Output the [X, Y] coordinate of the center of the cell containing the given text.  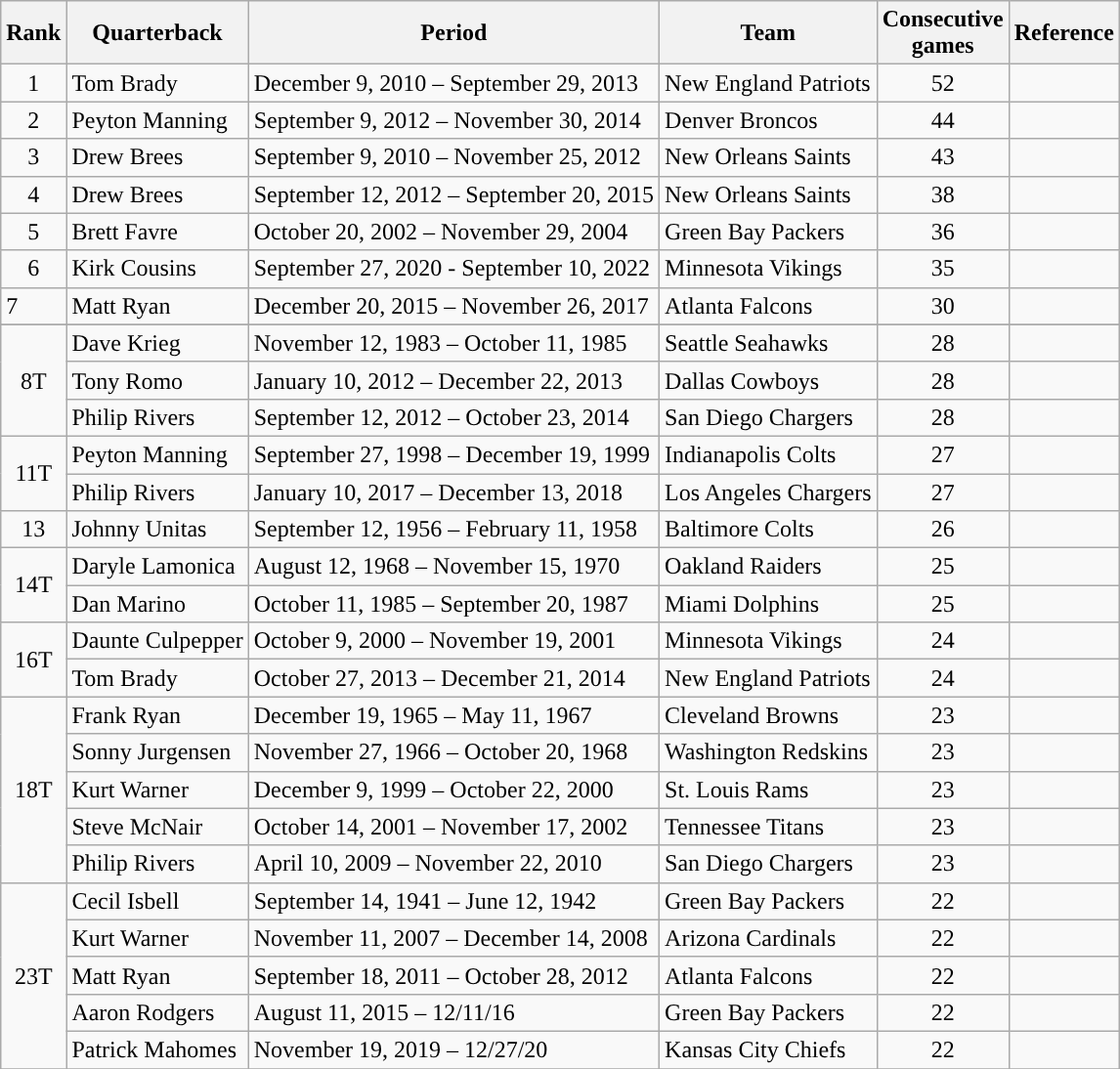
Seattle Seahawks [768, 343]
September 14, 1941 – June 12, 1942 [453, 901]
December 20, 2015 – November 26, 2017 [453, 306]
Cleveland Browns [768, 715]
26 [942, 530]
Frank Ryan [157, 715]
Kirk Cousins [157, 269]
18T [33, 790]
2 [33, 120]
35 [942, 269]
Team [768, 33]
October 20, 2002 – November 29, 2004 [453, 232]
September 12, 2012 – October 23, 2014 [453, 417]
14T [33, 585]
Aaron Rodgers [157, 1012]
Sonny Jurgensen [157, 752]
Consecutivegames [942, 33]
Indianapolis Colts [768, 454]
38 [942, 194]
Miami Dolphins [768, 604]
36 [942, 232]
1 [33, 83]
Washington Redskins [768, 752]
Daunte Culpepper [157, 641]
January 10, 2017 – December 13, 2018 [453, 492]
Reference [1063, 33]
5 [33, 232]
Rank [33, 33]
16T [33, 660]
September 27, 1998 – December 19, 1999 [453, 454]
December 9, 2010 – September 29, 2013 [453, 83]
Quarterback [157, 33]
8T [33, 380]
Patrick Mahomes [157, 1049]
September 12, 1956 – February 11, 1958 [453, 530]
11T [33, 473]
Tony Romo [157, 380]
Tennessee Titans [768, 827]
November 27, 1966 – October 20, 1968 [453, 752]
August 11, 2015 – 12/11/16 [453, 1012]
November 12, 1983 – October 11, 1985 [453, 343]
Arizona Cardinals [768, 938]
January 10, 2012 – December 22, 2013 [453, 380]
September 9, 2012 – November 30, 2014 [453, 120]
4 [33, 194]
6 [33, 269]
13 [33, 530]
December 19, 1965 – May 11, 1967 [453, 715]
Dan Marino [157, 604]
Daryle Lamonica [157, 567]
Dallas Cowboys [768, 380]
7 [33, 306]
Brett Favre [157, 232]
October 9, 2000 – November 19, 2001 [453, 641]
November 11, 2007 – December 14, 2008 [453, 938]
September 9, 2010 – November 25, 2012 [453, 157]
44 [942, 120]
Denver Broncos [768, 120]
October 14, 2001 – November 17, 2002 [453, 827]
August 12, 1968 – November 15, 1970 [453, 567]
St. Louis Rams [768, 790]
September 27, 2020 - September 10, 2022 [453, 269]
Baltimore Colts [768, 530]
October 11, 1985 – September 20, 1987 [453, 604]
Kansas City Chiefs [768, 1049]
3 [33, 157]
November 19, 2019 – 12/27/20 [453, 1049]
23T [33, 975]
Dave Krieg [157, 343]
43 [942, 157]
December 9, 1999 – October 22, 2000 [453, 790]
April 10, 2009 – November 22, 2010 [453, 864]
September 12, 2012 – September 20, 2015 [453, 194]
30 [942, 306]
Oakland Raiders [768, 567]
Steve McNair [157, 827]
Period [453, 33]
Cecil Isbell [157, 901]
Johnny Unitas [157, 530]
Los Angeles Chargers [768, 492]
October 27, 2013 – December 21, 2014 [453, 678]
52 [942, 83]
September 18, 2011 – October 28, 2012 [453, 975]
